Extract the (X, Y) coordinate from the center of the cell holding the provided text.  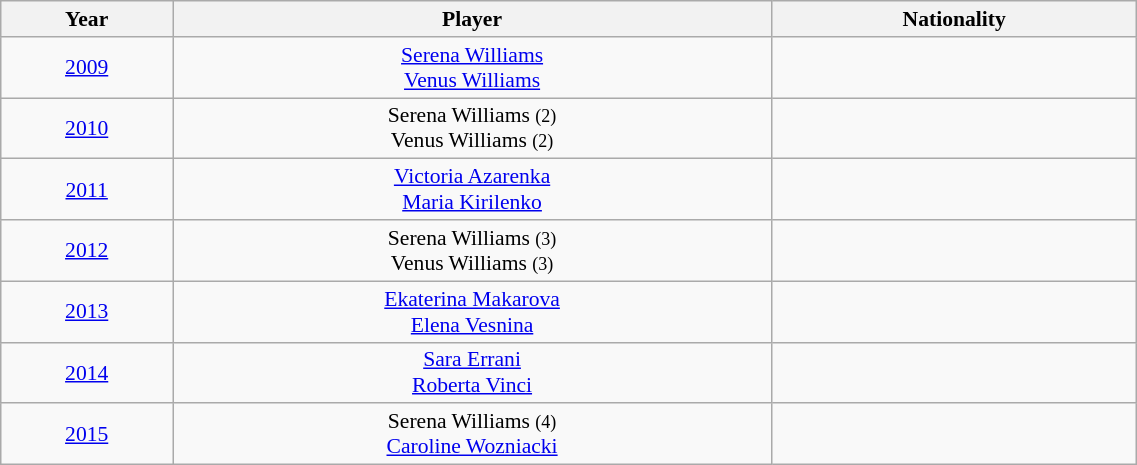
Serena Williams (2) Venus Williams (2) (472, 128)
Serena Williams (4) Caroline Wozniacki (472, 434)
Serena Williams Venus Williams (472, 68)
Year (87, 19)
Victoria Azarenka Maria Kirilenko (472, 190)
2010 (87, 128)
2012 (87, 250)
2015 (87, 434)
Nationality (954, 19)
Player (472, 19)
Ekaterina Makarova Elena Vesnina (472, 312)
2013 (87, 312)
2011 (87, 190)
2009 (87, 68)
Sara Errani Roberta Vinci (472, 372)
Serena Williams (3) Venus Williams (3) (472, 250)
2014 (87, 372)
